Detect which cell encompasses the target text, then output its (x, y) center coordinate. 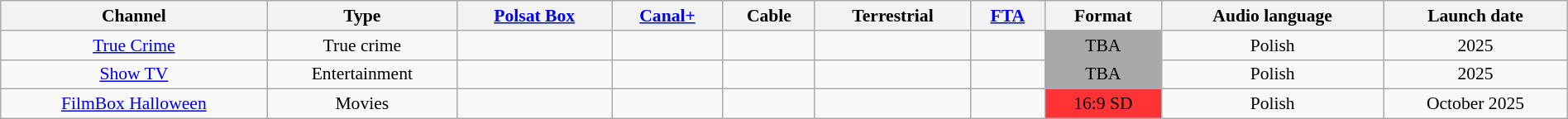
Launch date (1475, 16)
Show TV (134, 74)
Entertainment (362, 74)
FTA (1008, 16)
True Crime (134, 45)
Cable (769, 16)
Type (362, 16)
October 2025 (1475, 104)
Format (1103, 16)
Audio language (1273, 16)
Terrestrial (892, 16)
True crime (362, 45)
Channel (134, 16)
16:9 SD (1103, 104)
FilmBox Halloween (134, 104)
Movies (362, 104)
Canal+ (668, 16)
Polsat Box (534, 16)
